From the cell containing the given text, extract its center point as (x, y) coordinate. 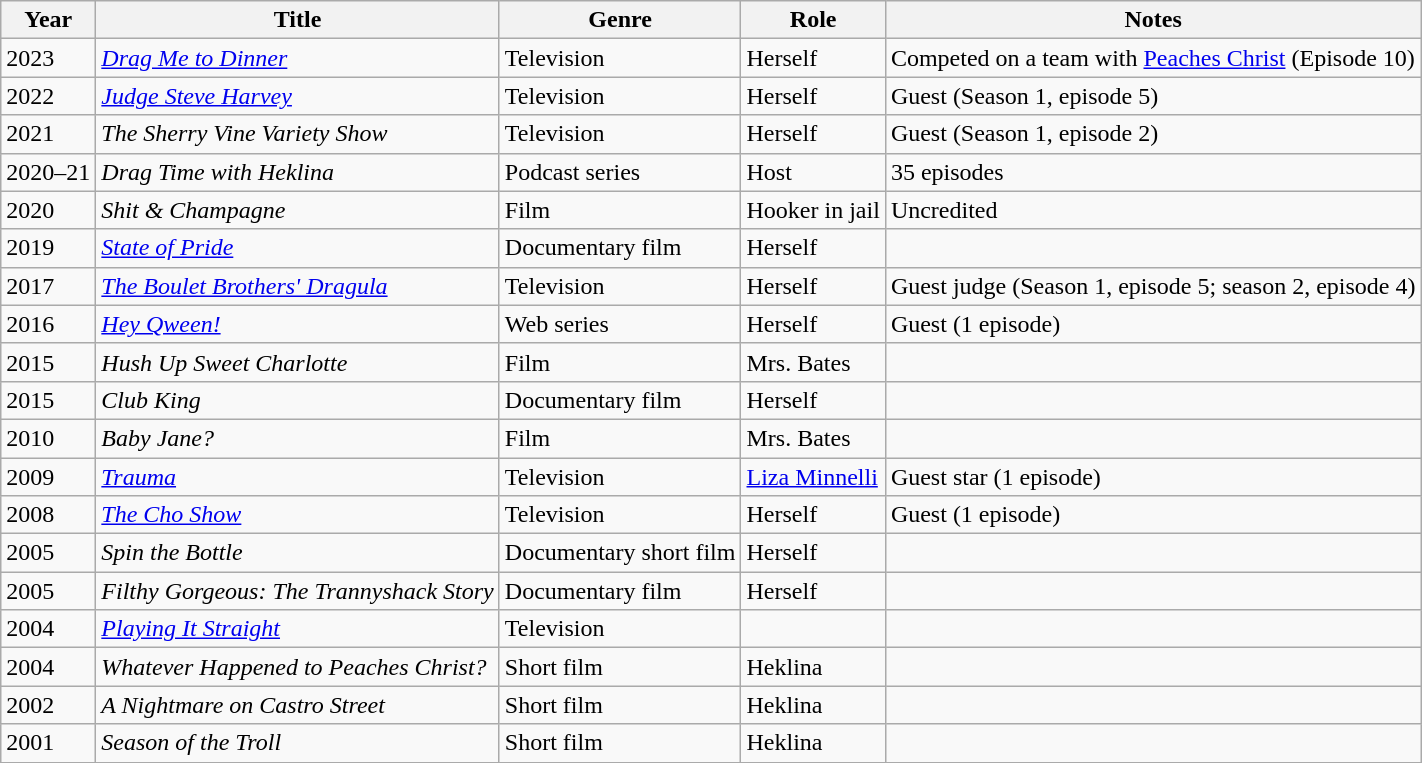
State of Pride (298, 248)
2001 (48, 743)
Trauma (298, 477)
35 episodes (1153, 172)
Judge Steve Harvey (298, 96)
Guest (Season 1, episode 5) (1153, 96)
Uncredited (1153, 210)
Playing It Straight (298, 629)
Notes (1153, 20)
Shit & Champagne (298, 210)
Role (813, 20)
Guest judge (Season 1, episode 5; season 2, episode 4) (1153, 286)
Competed on a team with Peaches Christ (Episode 10) (1153, 58)
2020 (48, 210)
2002 (48, 705)
Title (298, 20)
Whatever Happened to Peaches Christ? (298, 667)
A Nightmare on Castro Street (298, 705)
Club King (298, 400)
The Boulet Brothers' Dragula (298, 286)
Web series (620, 324)
2023 (48, 58)
2020–21 (48, 172)
Hush Up Sweet Charlotte (298, 362)
Guest star (1 episode) (1153, 477)
2022 (48, 96)
Drag Me to Dinner (298, 58)
The Cho Show (298, 515)
The Sherry Vine Variety Show (298, 134)
2009 (48, 477)
Hey Qween! (298, 324)
Spin the Bottle (298, 553)
Hooker in jail (813, 210)
Season of the Troll (298, 743)
Guest (Season 1, episode 2) (1153, 134)
2016 (48, 324)
Genre (620, 20)
Filthy Gorgeous: The Trannyshack Story (298, 591)
Liza Minnelli (813, 477)
2010 (48, 438)
Documentary short film (620, 553)
2019 (48, 248)
Podcast series (620, 172)
Host (813, 172)
2021 (48, 134)
Drag Time with Heklina (298, 172)
Year (48, 20)
2008 (48, 515)
Baby Jane? (298, 438)
2017 (48, 286)
